Return the [x, y] coordinate for the center point of the cell that contains the specified text.  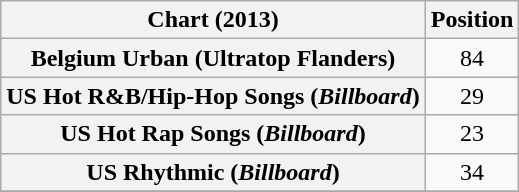
Chart (2013) [213, 20]
84 [472, 58]
Belgium Urban (Ultratop Flanders) [213, 58]
US Rhythmic (Billboard) [213, 172]
US Hot Rap Songs (Billboard) [213, 134]
23 [472, 134]
US Hot R&B/Hip-Hop Songs (Billboard) [213, 96]
29 [472, 96]
Position [472, 20]
34 [472, 172]
